Scan for the cell matching the given text and deliver its (x, y) coordinate at center. 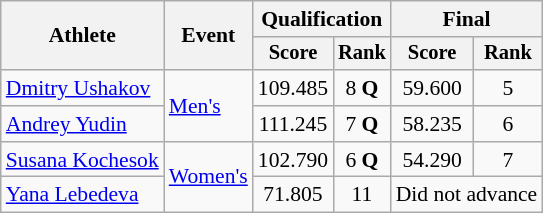
102.790 (293, 160)
Women's (208, 178)
Dmitry Ushakov (82, 88)
Event (208, 36)
109.485 (293, 88)
Did not advance (467, 195)
7 (508, 160)
111.245 (293, 124)
6 (508, 124)
Yana Lebedeva (82, 195)
59.600 (432, 88)
Final (467, 19)
54.290 (432, 160)
Athlete (82, 36)
Qualification (322, 19)
Andrey Yudin (82, 124)
Men's (208, 106)
Susana Kochesok (82, 160)
58.235 (432, 124)
71.805 (293, 195)
11 (362, 195)
6 Q (362, 160)
7 Q (362, 124)
5 (508, 88)
8 Q (362, 88)
